Pinpoint the cell where the given text exists, returning its (x, y) midpoint coordinate. 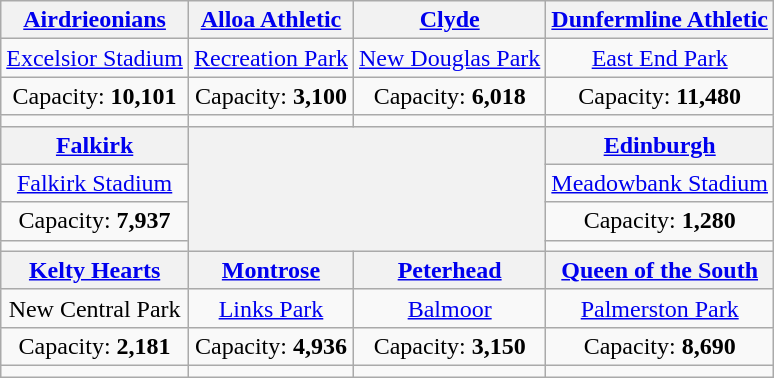
Edinburgh (660, 145)
Alloa Athletic (270, 20)
Capacity: 2,181 (95, 346)
Capacity: 3,150 (449, 346)
Balmoor (449, 308)
Queen of the South (660, 270)
Falkirk Stadium (95, 183)
Capacity: 7,937 (95, 221)
Meadowbank Stadium (660, 183)
Clyde (449, 20)
Capacity: 1,280 (660, 221)
Capacity: 8,690 (660, 346)
Peterhead (449, 270)
Montrose (270, 270)
Links Park (270, 308)
New Douglas Park (449, 58)
Recreation Park (270, 58)
Dunfermline Athletic (660, 20)
Capacity: 4,936 (270, 346)
Kelty Hearts (95, 270)
Capacity: 6,018 (449, 96)
Capacity: 11,480 (660, 96)
East End Park (660, 58)
Capacity: 3,100 (270, 96)
Excelsior Stadium (95, 58)
Capacity: 10,101 (95, 96)
Airdrieonians (95, 20)
Palmerston Park (660, 308)
New Central Park (95, 308)
Falkirk (95, 145)
